Detect which cell encompasses the target text, then output its (x, y) center coordinate. 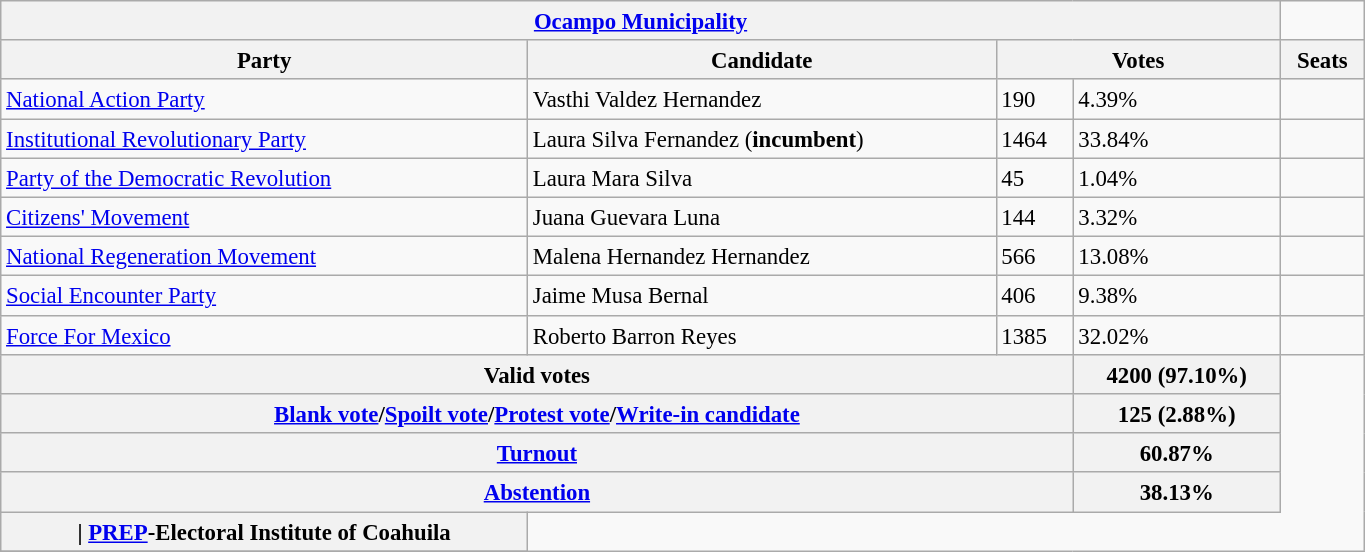
Social Encounter Party (264, 296)
32.02% (1176, 334)
125 (2.88%) (1176, 414)
60.87% (1176, 452)
Juana Guevara Luna (762, 216)
4200 (97.10%) (1176, 374)
38.13% (1176, 492)
144 (1034, 216)
Ocampo Municipality (641, 20)
Laura Mara Silva (762, 178)
1385 (1034, 334)
1464 (1034, 138)
45 (1034, 178)
Candidate (762, 60)
Jaime Musa Bernal (762, 296)
Vasthi Valdez Hernandez (762, 100)
Seats (1322, 60)
National Regeneration Movement (264, 256)
3.32% (1176, 216)
Blank vote/Spoilt vote/Protest vote/Write-in candidate (537, 414)
33.84% (1176, 138)
406 (1034, 296)
Citizens' Movement (264, 216)
Roberto Barron Reyes (762, 334)
| PREP-Electoral Institute of Coahuila (264, 532)
9.38% (1176, 296)
1.04% (1176, 178)
13.08% (1176, 256)
Votes (1138, 60)
Party (264, 60)
Turnout (537, 452)
566 (1034, 256)
Laura Silva Fernandez (incumbent) (762, 138)
190 (1034, 100)
Valid votes (537, 374)
Party of the Democratic Revolution (264, 178)
National Action Party (264, 100)
Abstention (537, 492)
Force For Mexico (264, 334)
Institutional Revolutionary Party (264, 138)
Malena Hernandez Hernandez (762, 256)
4.39% (1176, 100)
